Capture the cell that displays the provided text and extract its [x, y] central coordinate. 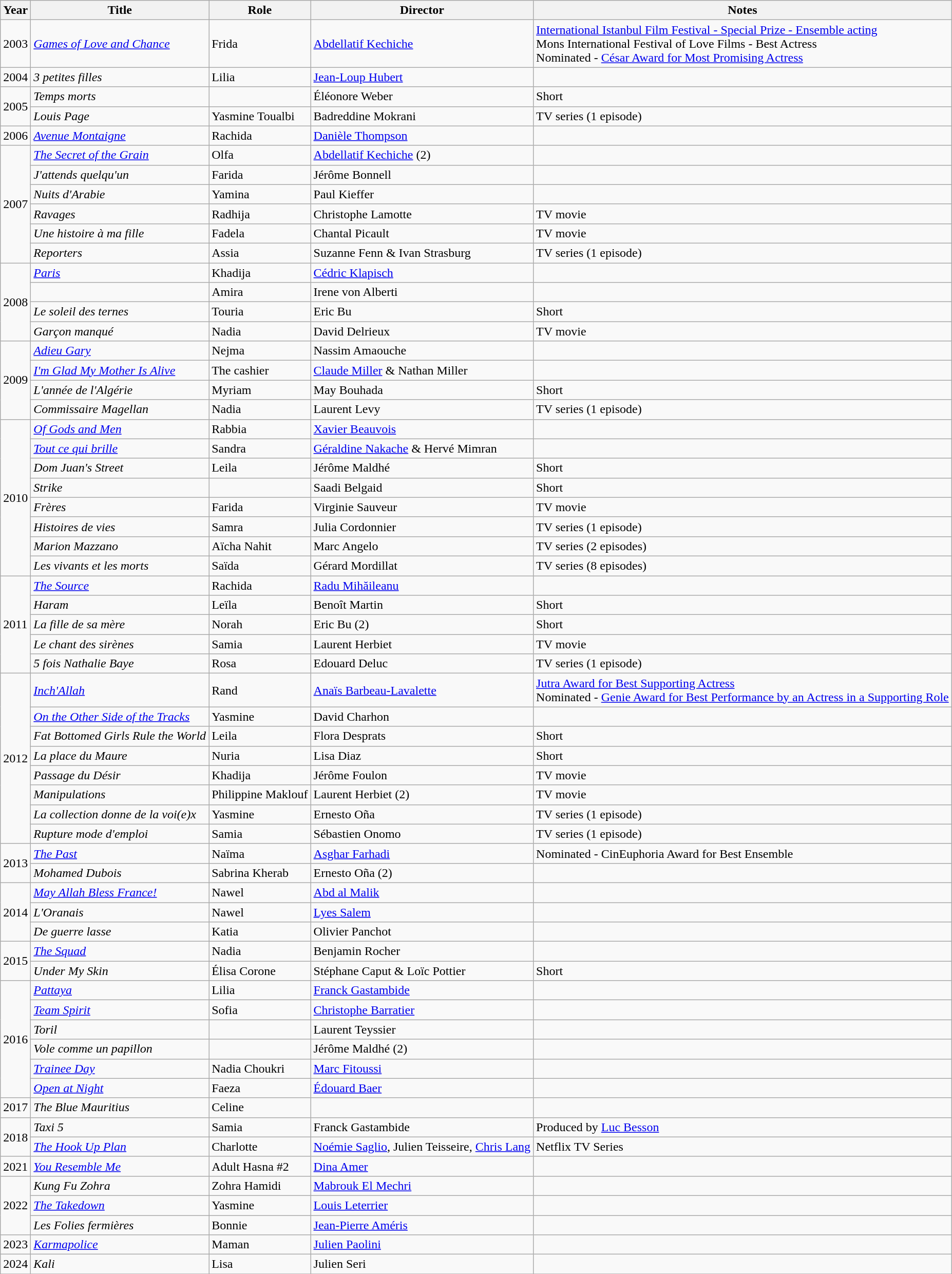
2021 [15, 1166]
Sandra [260, 448]
2016 [15, 1039]
Les vivants et les morts [120, 566]
Xavier Beauvois [422, 429]
2012 [15, 759]
You Resemble Me [120, 1166]
2023 [15, 1245]
The Past [120, 853]
Katia [260, 932]
La collection donne de la voi(e)x [120, 814]
Radhija [260, 214]
David Charhon [422, 717]
I'm Glad My Mother Is Alive [120, 370]
Ernesto Oña [422, 814]
5 fois Nathalie Baye [120, 664]
Eric Bu [422, 312]
Touria [260, 312]
2022 [15, 1205]
Badreddine Mokrani [422, 116]
Nejma [260, 351]
Rabbia [260, 429]
Saïda [260, 566]
Cédric Klapisch [422, 273]
2014 [15, 912]
Abdellatif Kechiche [422, 44]
Notes [742, 10]
May Allah Bless France! [120, 892]
Jérôme Bonnell [422, 175]
Kung Fu Zohra [120, 1186]
Jutra Award for Best Supporting ActressNominated - Genie Award for Best Performance by an Actress in a Supporting Role [742, 690]
Saadi Belgaid [422, 488]
Julia Cordonnier [422, 527]
Gérard Mordillat [422, 566]
Julien Paolini [422, 1245]
Anaïs Barbeau-Lavalette [422, 690]
Claude Miller & Nathan Miller [422, 370]
Role [260, 10]
Laurent Herbiet [422, 644]
Paul Kieffer [422, 194]
Netflix TV Series [742, 1147]
Lyes Salem [422, 912]
Commissaire Magellan [120, 409]
On the Other Side of the Tracks [120, 717]
Fadela [260, 233]
May Bouhada [422, 390]
Jérôme Maldhé [422, 468]
Géraldine Nakache & Hervé Mimran [422, 448]
3 petites filles [120, 77]
Le chant des sirènes [120, 644]
Nominated - CinEuphoria Award for Best Ensemble [742, 853]
Tout ce qui brille [120, 448]
Year [15, 10]
J'attends quelqu'un [120, 175]
Naïma [260, 853]
Samra [260, 527]
Dom Juan's Street [120, 468]
Maman [260, 1245]
Eric Bu (2) [422, 625]
The Squad [120, 951]
Trainee Day [120, 1069]
The Hook Up Plan [120, 1147]
Sofia [260, 1010]
Édouard Baer [422, 1088]
Zohra Hamidi [260, 1186]
Éléonore Weber [422, 97]
Irene von Alberti [422, 292]
Charlotte [260, 1147]
2018 [15, 1137]
Faeza [260, 1088]
Histoires de vies [120, 527]
Mabrouk El Mechri [422, 1186]
2006 [15, 136]
Noémie Saglio, Julien Teisseire, Chris Lang [422, 1147]
Benjamin Rocher [422, 951]
Benoît Martin [422, 605]
Kali [120, 1264]
Nadia Choukri [260, 1069]
Paris [120, 273]
The Source [120, 585]
Olivier Panchot [422, 932]
The Blue Mauritius [120, 1108]
Edouard Deluc [422, 664]
Louis Page [120, 116]
Chantal Picault [422, 233]
Sabrina Kherab [260, 873]
Laurent Teyssier [422, 1029]
The Takedown [120, 1205]
Yasmine Toualbi [260, 116]
TV series (2 episodes) [742, 546]
Nuits d'Arabie [120, 194]
Jean-Loup Hubert [422, 77]
Aïcha Nahit [260, 546]
Philippine Maklouf [260, 795]
Norah [260, 625]
2015 [15, 961]
Inch'Allah [120, 690]
Marc Fitoussi [422, 1069]
Nassim Amaouche [422, 351]
Les Folies fermières [120, 1225]
2013 [15, 863]
Produced by Luc Besson [742, 1127]
Title [120, 10]
Reporters [120, 253]
Pattaya [120, 990]
Garçon manqué [120, 331]
Taxi 5 [120, 1127]
Lisa Diaz [422, 756]
Leïla [260, 605]
Adult Hasna #2 [260, 1166]
Of Gods and Men [120, 429]
Radu Mihăileanu [422, 585]
2004 [15, 77]
L'Oranais [120, 912]
Virginie Sauveur [422, 507]
Team Spirit [120, 1010]
Ravages [120, 214]
2007 [15, 204]
Ernesto Oña (2) [422, 873]
Jérôme Maldhé (2) [422, 1049]
Sébastien Onomo [422, 834]
Amira [260, 292]
De guerre lasse [120, 932]
Strike [120, 488]
Abd al Malik [422, 892]
Assia [260, 253]
TV series (8 episodes) [742, 566]
Une histoire à ma fille [120, 233]
Passage du Désir [120, 775]
Manipulations [120, 795]
The Secret of the Grain [120, 155]
Celine [260, 1108]
Adieu Gary [120, 351]
Nuria [260, 756]
Myriam [260, 390]
Jean-Pierre Améris [422, 1225]
Open at Night [120, 1088]
Temps morts [120, 97]
2011 [15, 624]
Suzanne Fenn & Ivan Strasburg [422, 253]
Karmapolice [120, 1245]
Director [422, 10]
Olfa [260, 155]
2010 [15, 497]
Jérôme Foulon [422, 775]
Games of Love and Chance [120, 44]
2017 [15, 1108]
2008 [15, 302]
Yamina [260, 194]
Avenue Montaigne [120, 136]
Laurent Herbiet (2) [422, 795]
Asghar Farhadi [422, 853]
2009 [15, 380]
Rand [260, 690]
Christophe Barratier [422, 1010]
2024 [15, 1264]
Under My Skin [120, 971]
Fat Bottomed Girls Rule the World [120, 736]
2005 [15, 106]
Rupture mode d'emploi [120, 834]
Christophe Lamotte [422, 214]
The cashier [260, 370]
Frères [120, 507]
Marion Mazzano [120, 546]
Le soleil des ternes [120, 312]
Louis Leterrier [422, 1205]
Dina Amer [422, 1166]
Stéphane Caput & Loïc Pottier [422, 971]
2003 [15, 44]
Lisa [260, 1264]
David Delrieux [422, 331]
Julien Seri [422, 1264]
Rosa [260, 664]
Vole comme un papillon [120, 1049]
Laurent Levy [422, 409]
Mohamed Dubois [120, 873]
Marc Angelo [422, 546]
Toril [120, 1029]
Bonnie [260, 1225]
La fille de sa mère [120, 625]
Danièle Thompson [422, 136]
L'année de l'Algérie [120, 390]
Flora Desprats [422, 736]
Élisa Corone [260, 971]
La place du Maure [120, 756]
Abdellatif Kechiche (2) [422, 155]
Haram [120, 605]
Frida [260, 44]
